Return [X, Y] of the center of cell containing provided text 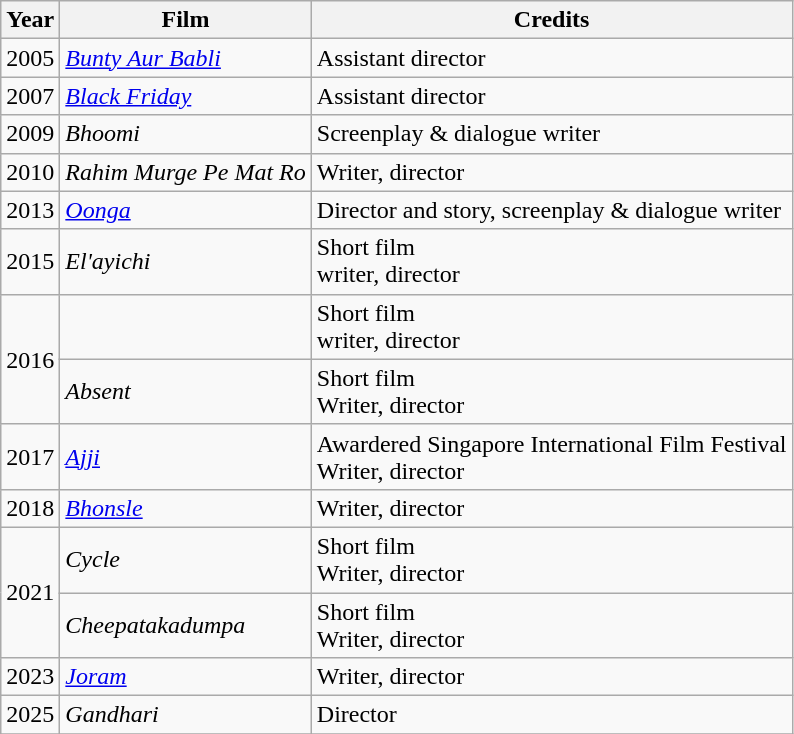
Director and story, screenplay & dialogue writer [552, 210]
2016 [30, 359]
Awardered Singapore International Film FestivalWriter, director [552, 456]
Bunty Aur Babli [186, 58]
2013 [30, 210]
Credits [552, 20]
El'ayichi [186, 262]
Cheepatakadumpa [186, 624]
2017 [30, 456]
Cycle [186, 560]
2023 [30, 677]
2015 [30, 262]
2005 [30, 58]
2018 [30, 508]
Gandhari [186, 715]
Joram [186, 677]
Film [186, 20]
2007 [30, 96]
Bhonsle [186, 508]
Ajji [186, 456]
Black Friday [186, 96]
2009 [30, 134]
Year [30, 20]
Director [552, 715]
Bhoomi [186, 134]
Screenplay & dialogue writer [552, 134]
2021 [30, 592]
Rahim Murge Pe Mat Ro [186, 172]
2025 [30, 715]
Absent [186, 392]
Oonga [186, 210]
2010 [30, 172]
